Extract the (X, Y) coordinate from the center of the cell holding the provided text.  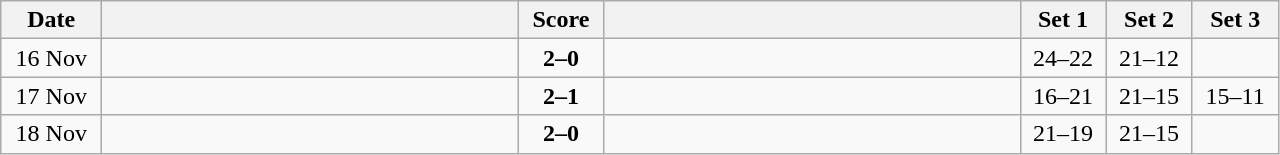
21–12 (1149, 58)
17 Nov (52, 96)
24–22 (1063, 58)
2–1 (561, 96)
Set 1 (1063, 20)
16–21 (1063, 96)
Score (561, 20)
16 Nov (52, 58)
21–19 (1063, 134)
Set 2 (1149, 20)
Set 3 (1235, 20)
15–11 (1235, 96)
18 Nov (52, 134)
Date (52, 20)
